Scan for the cell matching the given text and deliver its (X, Y) coordinate at center. 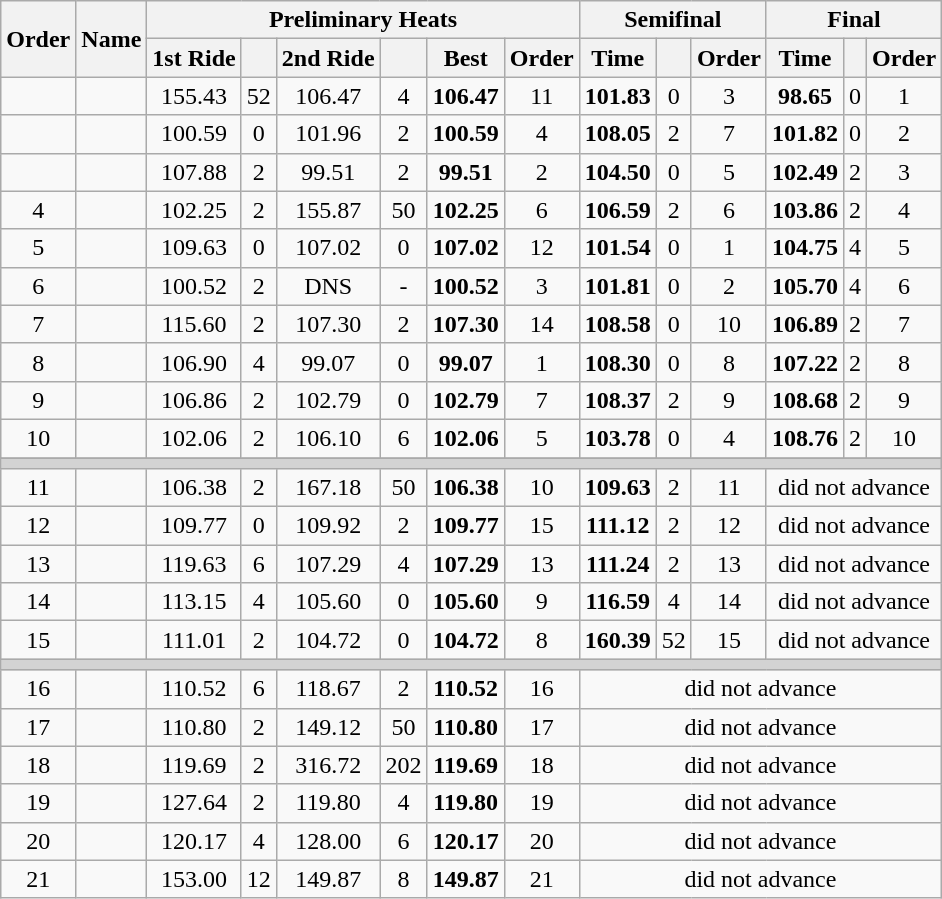
106.59 (618, 210)
102.49 (804, 172)
127.64 (194, 803)
118.67 (328, 689)
108.76 (804, 438)
155.43 (194, 96)
111.12 (618, 526)
116.59 (618, 602)
128.00 (328, 841)
103.86 (804, 210)
108.05 (618, 134)
Final (854, 20)
101.81 (618, 286)
Preliminary Heats (363, 20)
108.68 (804, 400)
149.12 (328, 727)
109.92 (328, 526)
1st Ride (194, 58)
106.10 (328, 438)
106.86 (194, 400)
113.15 (194, 602)
101.82 (804, 134)
106.90 (194, 362)
DNS (328, 286)
111.01 (194, 640)
107.22 (804, 362)
105.70 (804, 286)
108.37 (618, 400)
108.30 (618, 362)
106.89 (804, 324)
101.96 (328, 134)
202 (404, 765)
104.75 (804, 248)
101.54 (618, 248)
153.00 (194, 879)
316.72 (328, 765)
104.50 (618, 172)
Name (112, 39)
2nd Ride (328, 58)
115.60 (194, 324)
Semifinal (672, 20)
119.63 (194, 564)
155.87 (328, 210)
107.88 (194, 172)
103.78 (618, 438)
101.83 (618, 96)
160.39 (618, 640)
Best (466, 58)
167.18 (328, 488)
111.24 (618, 564)
98.65 (804, 96)
108.58 (618, 324)
- (404, 286)
